For the text-containing cell, return its midpoint in (X, Y) coordinate format. 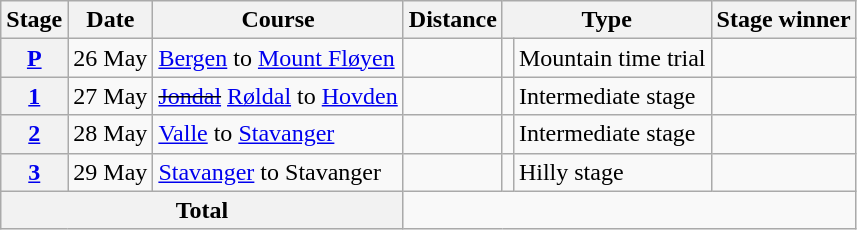
26 May (110, 58)
Total (202, 210)
Stavanger to Stavanger (278, 172)
Jondal Røldal to Hovden (278, 96)
Stage (34, 20)
3 (34, 172)
Type (606, 20)
Hilly stage (612, 172)
29 May (110, 172)
Mountain time trial (612, 58)
1 (34, 96)
Date (110, 20)
2 (34, 134)
P (34, 58)
Valle to Stavanger (278, 134)
Course (278, 20)
Bergen to Mount Fløyen (278, 58)
28 May (110, 134)
27 May (110, 96)
Stage winner (784, 20)
Distance (452, 20)
